Capture the cell that displays the provided text and extract its (X, Y) central coordinate. 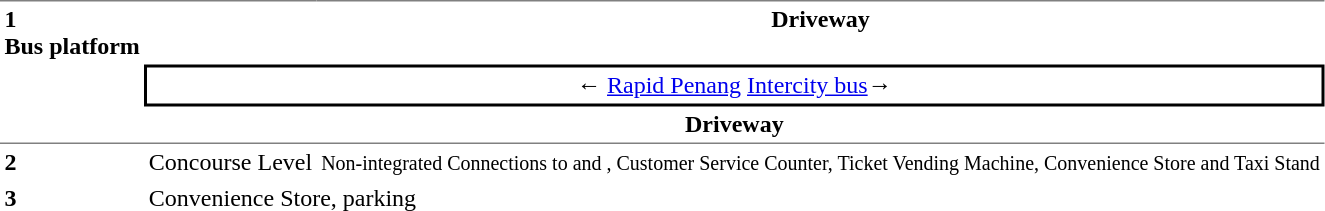
1 Bus platform (72, 32)
← Rapid Penang Intercity bus→ (734, 85)
Non-integrated Connections to and , Customer Service Counter, Ticket Vending Machine, Convenience Store and Taxi Stand (821, 162)
2 (72, 162)
Concourse Level (230, 162)
